For the text-containing cell, return its midpoint in (x, y) coordinate format. 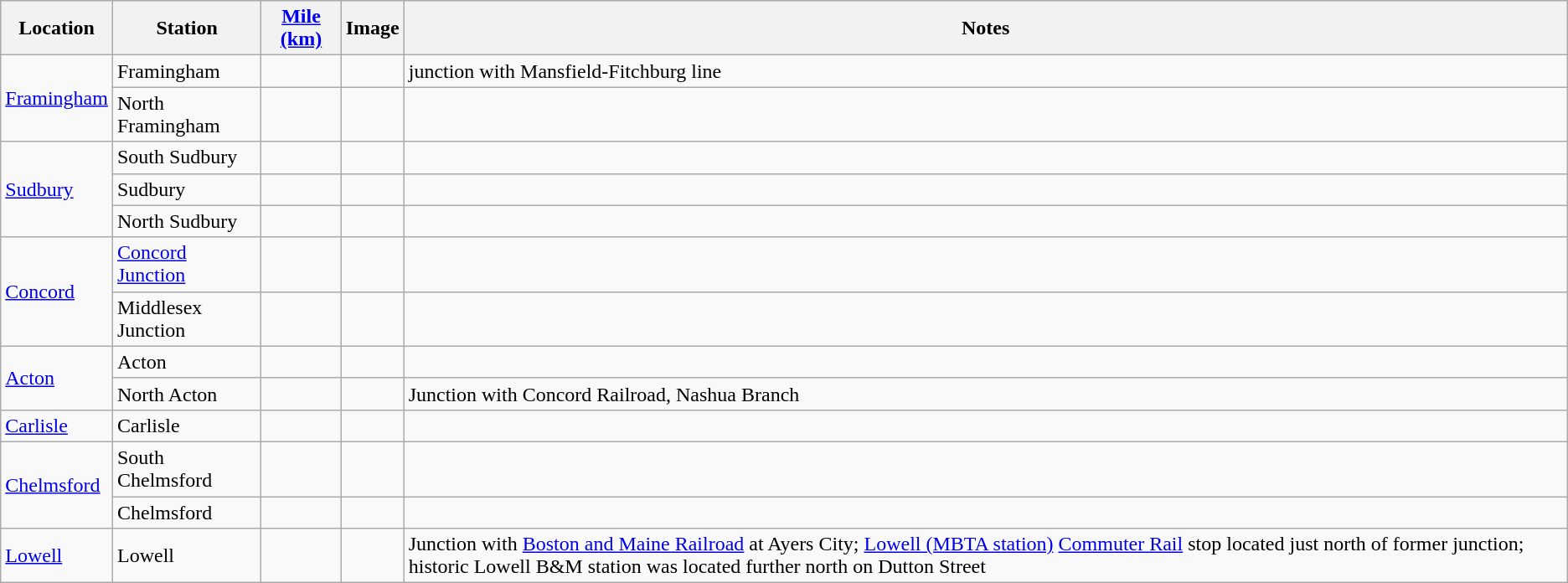
Mile (km) (302, 28)
Concord Junction (186, 265)
Notes (985, 28)
South Chelmsford (186, 469)
South Sudbury (186, 157)
North Framingham (186, 114)
Image (372, 28)
Junction with Concord Railroad, Nashua Branch (985, 394)
North Sudbury (186, 221)
Concord (57, 291)
Location (57, 28)
junction with Mansfield-Fitchburg line (985, 71)
Station (186, 28)
North Acton (186, 394)
Middlesex Junction (186, 318)
